Find where the given text appears and provide that cell's center as [X, Y] coordinate. 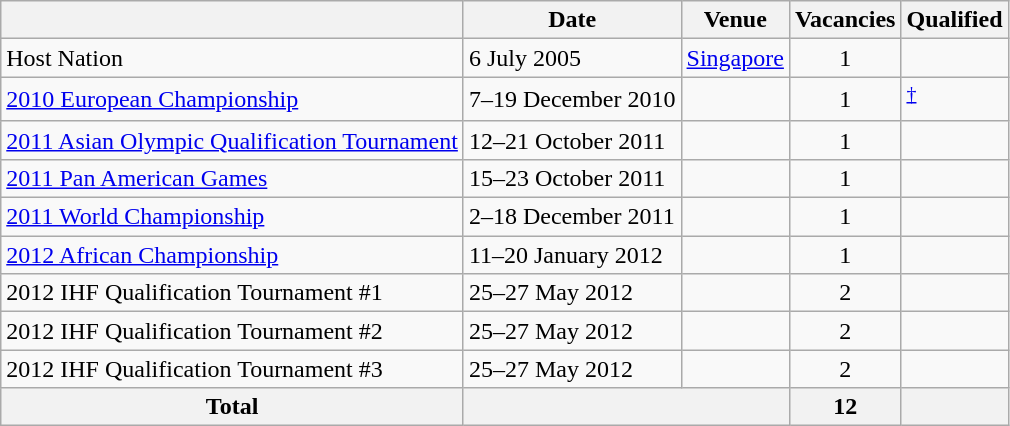
2010 European Championship [232, 100]
15–23 October 2011 [572, 178]
Total [232, 407]
11–20 January 2012 [572, 255]
† [954, 100]
Venue [735, 20]
Vacancies [845, 20]
2011 World Championship [232, 217]
2012 IHF Qualification Tournament #2 [232, 331]
2012 African Championship [232, 255]
2012 IHF Qualification Tournament #3 [232, 369]
2012 IHF Qualification Tournament #1 [232, 293]
Host Nation [232, 58]
6 July 2005 [572, 58]
7–19 December 2010 [572, 100]
12–21 October 2011 [572, 140]
12 [845, 407]
2011 Asian Olympic Qualification Tournament [232, 140]
Date [572, 20]
Singapore [735, 58]
2011 Pan American Games [232, 178]
2–18 December 2011 [572, 217]
Qualified [954, 20]
